Pinpoint the cell where the given text exists, returning its [X, Y] midpoint coordinate. 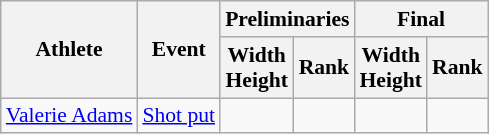
Event [178, 50]
Shot put [178, 116]
Preliminaries [287, 19]
Valerie Adams [70, 116]
Final [420, 19]
Athlete [70, 50]
